From the cell containing the given text, extract its center point as (X, Y) coordinate. 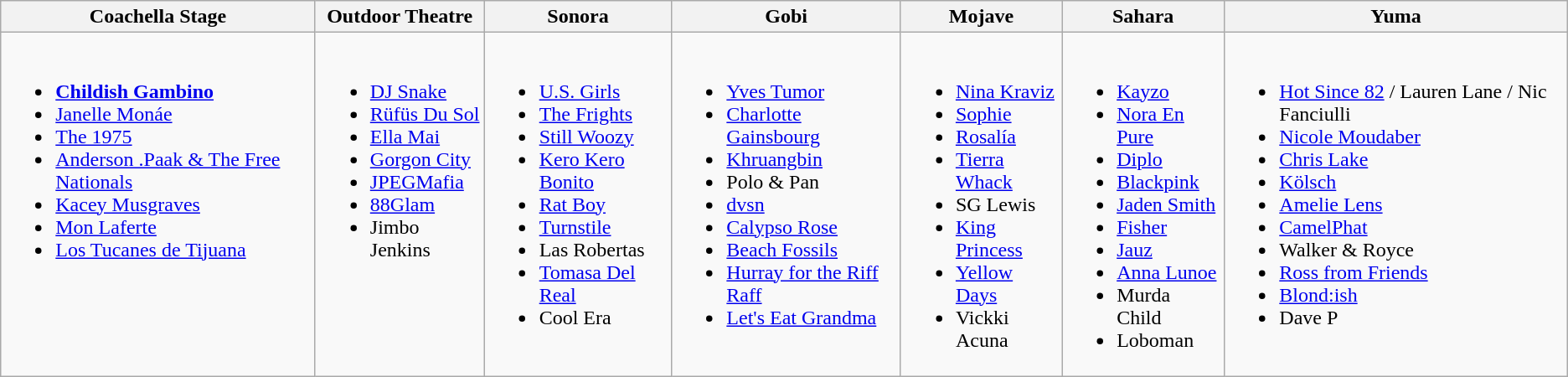
DJ SnakeRüfüs Du SolElla MaiGorgon CityJPEGMafia88GlamJimbo Jenkins (400, 204)
Sahara (1143, 17)
Childish GambinoJanelle MonáeThe 1975Anderson .Paak & The Free NationalsKacey MusgravesMon LaferteLos Tucanes de Tijuana (158, 204)
Hot Since 82 / Lauren Lane / Nic FanciulliNicole MoudaberChris LakeKölschAmelie LensCamelPhatWalker & RoyceRoss from FriendsBlond:ishDave P (1395, 204)
Yves TumorCharlotte GainsbourgKhruangbinPolo & PandvsnCalypso RoseBeach FossilsHurray for the Riff RaffLet's Eat Grandma (787, 204)
KayzoNora En PureDiploBlackpinkJaden SmithFisherJauzAnna LunoeMurda ChildLoboman (1143, 204)
Mojave (981, 17)
Sonora (578, 17)
Yuma (1395, 17)
Outdoor Theatre (400, 17)
Nina KravizSophieRosalíaTierra WhackSG LewisKing PrincessYellow DaysVickki Acuna (981, 204)
Gobi (787, 17)
U.S. GirlsThe FrightsStill WoozyKero Kero BonitoRat BoyTurnstileLas RobertasTomasa Del RealCool Era (578, 204)
Coachella Stage (158, 17)
